Determine the [X, Y] coordinate at the center of the cell enclosing the given text.  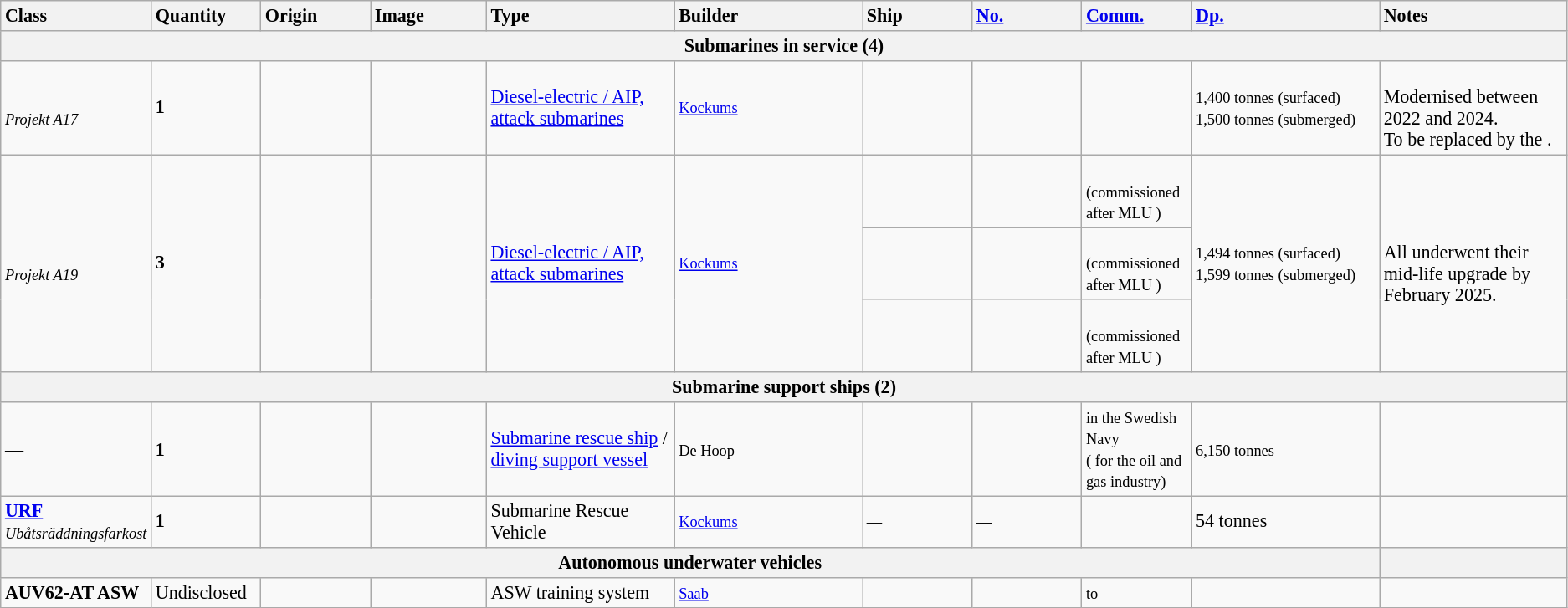
Builder [768, 15]
Submarine rescue ship / diving support vessel [581, 449]
Type [581, 15]
All underwent their mid-life upgrade by February 2025. [1473, 263]
No. [1027, 15]
Undisclosed [206, 592]
Class [76, 15]
3 [206, 263]
Projekt A17 [76, 107]
in the Swedish Navy( for the oil and gas industry) [1136, 449]
Image [428, 15]
Ship [917, 15]
Autonomous underwater vehicles [690, 562]
AUV62-AT ASW [76, 592]
Modernised between 2022 and 2024.To be replaced by the . [1473, 107]
1,400 tonnes (surfaced)1,500 tonnes (submerged) [1285, 107]
Notes [1473, 15]
De Hoop [768, 449]
Saab [768, 592]
ASW training system [581, 592]
54 tonnes [1285, 522]
Dp. [1285, 15]
Quantity [206, 15]
Origin [316, 15]
Submarines in service (4) [784, 45]
to [1136, 592]
Comm. [1136, 15]
URFUbåtsräddningsfarkost [76, 522]
Submarine support ships (2) [784, 387]
Projekt A19 [76, 263]
1,494 tonnes (surfaced)1,599 tonnes (submerged) [1285, 263]
6,150 tonnes [1285, 449]
Submarine Rescue Vehicle [581, 522]
